Search for the cell housing the specified text and yield its [x, y] center coordinate. 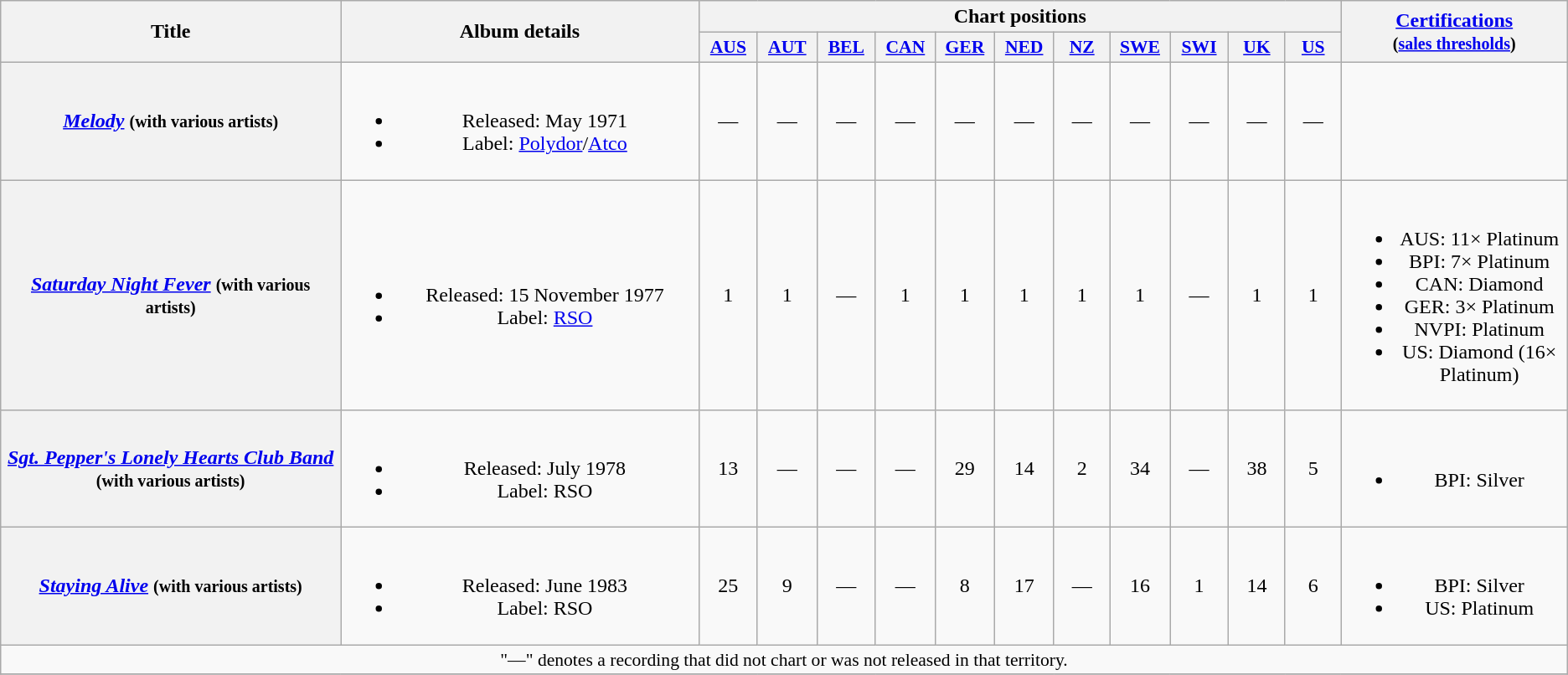
US [1313, 48]
Certifications(sales thresholds) [1454, 32]
Released: 15 November 1977Label: RSO [520, 295]
16 [1139, 586]
BPI: Silver [1454, 469]
Chart positions [1020, 17]
Released: May 1971Label: Polydor/Atco [520, 121]
GER [965, 48]
13 [728, 469]
9 [787, 586]
17 [1024, 586]
2 [1082, 469]
Released: June 1983Label: RSO [520, 586]
BPI: SilverUS: Platinum [1454, 586]
SWI [1199, 48]
Album details [520, 32]
Released: July 1978Label: RSO [520, 469]
NZ [1082, 48]
Saturday Night Fever (with various artists) [171, 295]
38 [1257, 469]
"—" denotes a recording that did not chart or was not released in that territory. [784, 660]
Melody (with various artists) [171, 121]
AUT [787, 48]
6 [1313, 586]
8 [965, 586]
29 [965, 469]
34 [1139, 469]
BEL [846, 48]
AUS [728, 48]
Staying Alive (with various artists) [171, 586]
Sgt. Pepper's Lonely Hearts Club Band (with various artists) [171, 469]
SWE [1139, 48]
Title [171, 32]
5 [1313, 469]
NED [1024, 48]
CAN [905, 48]
AUS: 11× PlatinumBPI: 7× PlatinumCAN: DiamondGER: 3× PlatinumNVPI: PlatinumUS: Diamond (16× Platinum) [1454, 295]
UK [1257, 48]
25 [728, 586]
